Search for the cell housing the specified text and yield its [X, Y] center coordinate. 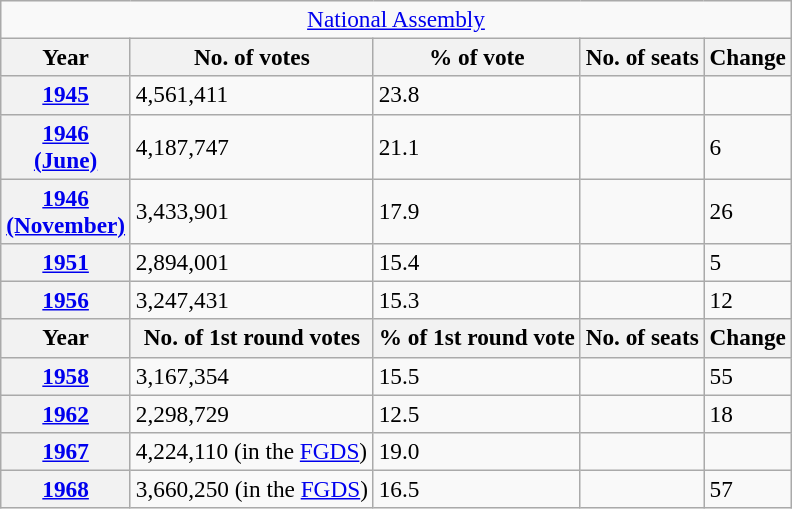
18 [748, 413]
1951 [66, 262]
15.3 [476, 300]
6 [748, 146]
17.9 [476, 210]
1946(June) [66, 146]
19.0 [476, 451]
4,224,110 (in the FGDS) [252, 451]
21.1 [476, 146]
3,247,431 [252, 300]
1956 [66, 300]
2,298,729 [252, 413]
National Assembly [396, 19]
% of vote [476, 57]
1968 [66, 489]
15.4 [476, 262]
16.5 [476, 489]
3,167,354 [252, 376]
1946(November) [66, 210]
1945 [66, 95]
12 [748, 300]
26 [748, 210]
1958 [66, 376]
1967 [66, 451]
5 [748, 262]
55 [748, 376]
12.5 [476, 413]
23.8 [476, 95]
% of 1st round vote [476, 338]
2,894,001 [252, 262]
1962 [66, 413]
15.5 [476, 376]
4,187,747 [252, 146]
57 [748, 489]
No. of votes [252, 57]
3,433,901 [252, 210]
3,660,250 (in the FGDS) [252, 489]
No. of 1st round votes [252, 338]
4,561,411 [252, 95]
